Return the [x, y] coordinate for the center point of the cell that contains the specified text.  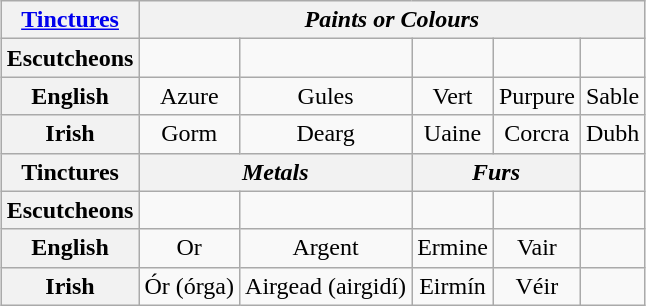
Eirmín [453, 286]
Gorm [190, 134]
Azure [190, 96]
Dearg [326, 134]
Vert [453, 96]
Gules [326, 96]
Purpure [536, 96]
Dubh [612, 134]
Argent [326, 248]
Sable [612, 96]
Corcra [536, 134]
Vair [536, 248]
Uaine [453, 134]
Ór (órga) [190, 286]
Paints or Colours [392, 20]
Furs [496, 172]
Véir [536, 286]
Ermine [453, 248]
Airgead (airgidí) [326, 286]
Or [190, 248]
Metals [276, 172]
